Determine the (x, y) coordinate at the center of the cell enclosing the given text.  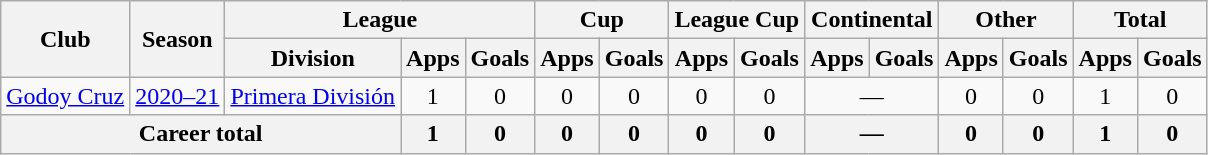
Career total (201, 134)
Godoy Cruz (66, 96)
Cup (602, 20)
Season (178, 39)
League (380, 20)
Total (1140, 20)
League Cup (737, 20)
Primera División (313, 96)
Other (1006, 20)
Division (313, 58)
Continental (872, 20)
2020–21 (178, 96)
Club (66, 39)
